Provide the [X, Y] coordinate of the cell's center where the given text is located.  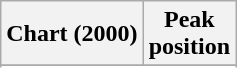
Peakposition [189, 34]
Chart (2000) [72, 34]
